Return the (X, Y) coordinate for the center point of the cell that contains the specified text.  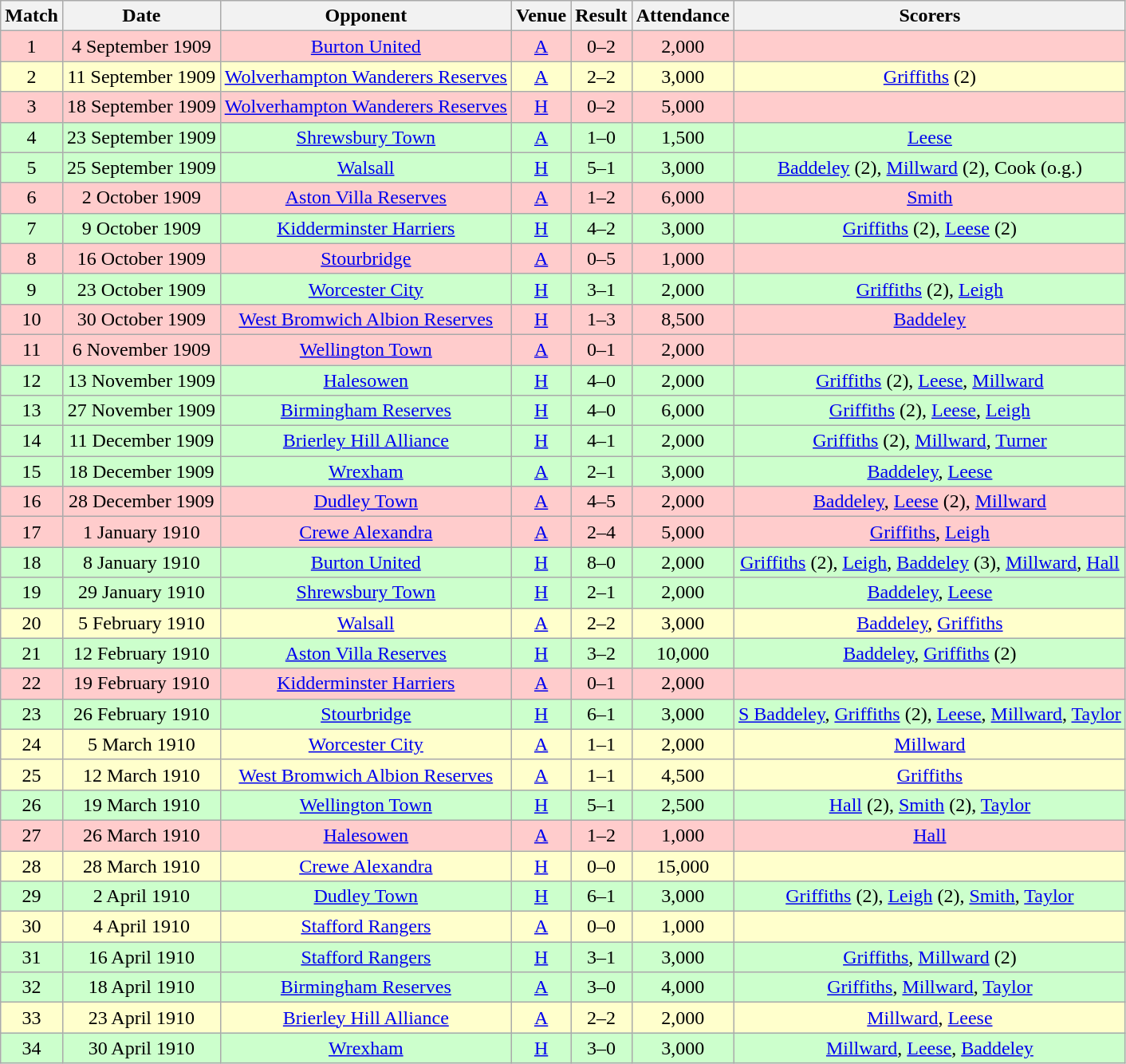
Smith (930, 198)
1–0 (601, 137)
8–0 (601, 562)
31 (32, 957)
Griffiths, Leigh (930, 532)
18 September 1909 (141, 107)
Opponent (365, 16)
1 January 1910 (141, 532)
Griffiths (2), Leigh (2), Smith, Taylor (930, 897)
Result (601, 16)
10 (32, 319)
1–3 (601, 319)
19 February 1910 (141, 684)
27 November 1909 (141, 411)
15 (32, 471)
26 March 1910 (141, 835)
19 March 1910 (141, 805)
2 April 1910 (141, 897)
1,500 (683, 137)
Griffiths (2), Leese (2) (930, 228)
28 March 1910 (141, 865)
Millward (930, 744)
8 January 1910 (141, 562)
4,500 (683, 774)
2,500 (683, 805)
0–5 (601, 258)
18 April 1910 (141, 987)
12 (32, 380)
4,000 (683, 987)
Griffiths (930, 774)
19 (32, 593)
20 (32, 623)
Griffiths (2) (930, 77)
Hall (930, 835)
2 (32, 77)
34 (32, 1048)
Millward, Leese, Baddeley (930, 1048)
3–2 (601, 653)
2–4 (601, 532)
S Baddeley, Griffiths (2), Leese, Millward, Taylor (930, 714)
22 (32, 684)
6 (32, 198)
30 April 1910 (141, 1048)
4 April 1910 (141, 927)
28 (32, 865)
Griffiths, Millward (2) (930, 957)
25 (32, 774)
Griffiths (2), Leese, Millward (930, 380)
15,000 (683, 865)
18 (32, 562)
25 September 1909 (141, 167)
3 (32, 107)
Millward, Leese (930, 1018)
26 February 1910 (141, 714)
7 (32, 228)
Attendance (683, 16)
16 April 1910 (141, 957)
29 (32, 897)
14 (32, 441)
28 December 1909 (141, 502)
27 (32, 835)
8,500 (683, 319)
Venue (541, 16)
9 October 1909 (141, 228)
11 December 1909 (141, 441)
30 October 1909 (141, 319)
30 (32, 927)
23 September 1909 (141, 137)
2 October 1909 (141, 198)
12 March 1910 (141, 774)
18 December 1909 (141, 471)
5 (32, 167)
Leese (930, 137)
Baddeley (2), Millward (2), Cook (o.g.) (930, 167)
13 (32, 411)
1 (32, 46)
Griffiths (2), Leigh (930, 289)
4 (32, 137)
Match (32, 16)
17 (32, 532)
10,000 (683, 653)
Hall (2), Smith (2), Taylor (930, 805)
4–5 (601, 502)
4–2 (601, 228)
12 February 1910 (141, 653)
24 (32, 744)
23 October 1909 (141, 289)
Baddeley, Griffiths (2) (930, 653)
5 February 1910 (141, 623)
4–1 (601, 441)
Griffiths (2), Leigh, Baddeley (3), Millward, Hall (930, 562)
Griffiths (2), Leese, Leigh (930, 411)
9 (32, 289)
Baddeley, Leese (2), Millward (930, 502)
32 (32, 987)
13 November 1909 (141, 380)
11 September 1909 (141, 77)
23 (32, 714)
29 January 1910 (141, 593)
Griffiths, Millward, Taylor (930, 987)
Baddeley, Griffiths (930, 623)
Date (141, 16)
Griffiths (2), Millward, Turner (930, 441)
6 November 1909 (141, 349)
Scorers (930, 16)
4 September 1909 (141, 46)
Baddeley (930, 319)
11 (32, 349)
23 April 1910 (141, 1018)
33 (32, 1018)
26 (32, 805)
16 (32, 502)
21 (32, 653)
16 October 1909 (141, 258)
8 (32, 258)
5 March 1910 (141, 744)
